Pinpoint the cell where the given text exists, returning its [x, y] midpoint coordinate. 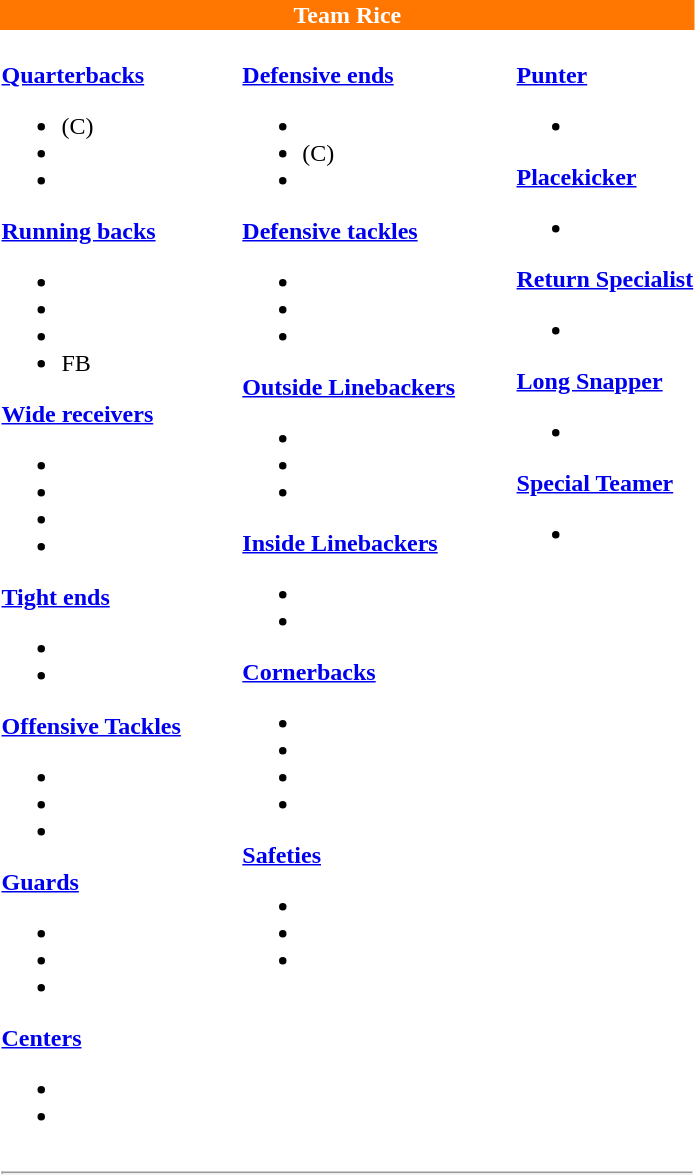
Team Rice [348, 15]
Defensive ends (C)Defensive tacklesOutside LinebackersInside LinebackersCornerbacksSafeties [349, 594]
PunterPlacekickerReturn SpecialistLong SnapperSpecial Teamer [605, 594]
Quarterbacks (C)Running backs FBWide receiversTight endsOffensive TacklesGuardsCenters [91, 594]
